Detect which cell encompasses the target text, then output its [x, y] center coordinate. 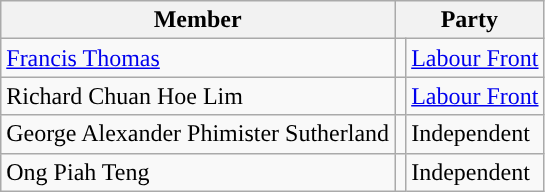
George Alexander Phimister Sutherland [198, 134]
Ong Piah Teng [198, 172]
Member [198, 20]
Party [470, 20]
Francis Thomas [198, 58]
Richard Chuan Hoe Lim [198, 96]
